Scan for the cell matching the given text and deliver its [X, Y] coordinate at center. 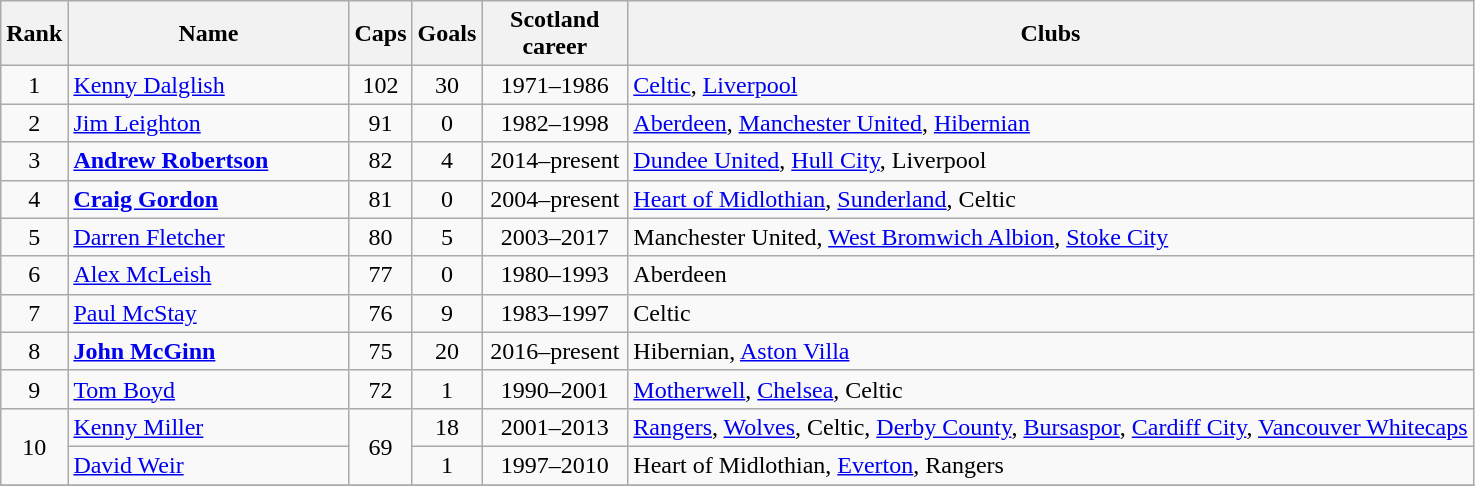
Goals [447, 34]
2 [34, 123]
Paul McStay [208, 313]
Aberdeen, Manchester United, Hibernian [1050, 123]
69 [380, 446]
91 [380, 123]
2016–present [555, 351]
1980–1993 [555, 275]
David Weir [208, 465]
Dundee United, Hull City, Liverpool [1050, 161]
Heart of Midlothian, Sunderland, Celtic [1050, 199]
Motherwell, Chelsea, Celtic [1050, 389]
77 [380, 275]
Rank [34, 34]
2004–present [555, 199]
81 [380, 199]
Heart of Midlothian, Everton, Rangers [1050, 465]
7 [34, 313]
Hibernian, Aston Villa [1050, 351]
Rangers, Wolves, Celtic, Derby County, Bursaspor, Cardiff City, Vancouver Whitecaps [1050, 427]
Celtic, Liverpool [1050, 85]
Manchester United, West Bromwich Albion, Stoke City [1050, 237]
1997–2010 [555, 465]
Aberdeen [1050, 275]
Clubs [1050, 34]
Kenny Dalglish [208, 85]
3 [34, 161]
Tom Boyd [208, 389]
Jim Leighton [208, 123]
76 [380, 313]
Craig Gordon [208, 199]
Darren Fletcher [208, 237]
1990–2001 [555, 389]
10 [34, 446]
1982–1998 [555, 123]
2003–2017 [555, 237]
75 [380, 351]
6 [34, 275]
Andrew Robertson [208, 161]
Caps [380, 34]
Scotland career [555, 34]
2001–2013 [555, 427]
30 [447, 85]
102 [380, 85]
1983–1997 [555, 313]
82 [380, 161]
72 [380, 389]
Name [208, 34]
20 [447, 351]
Alex McLeish [208, 275]
Kenny Miller [208, 427]
18 [447, 427]
8 [34, 351]
1971–1986 [555, 85]
80 [380, 237]
John McGinn [208, 351]
2014–present [555, 161]
Celtic [1050, 313]
